Return [x, y] of the center of cell containing provided text 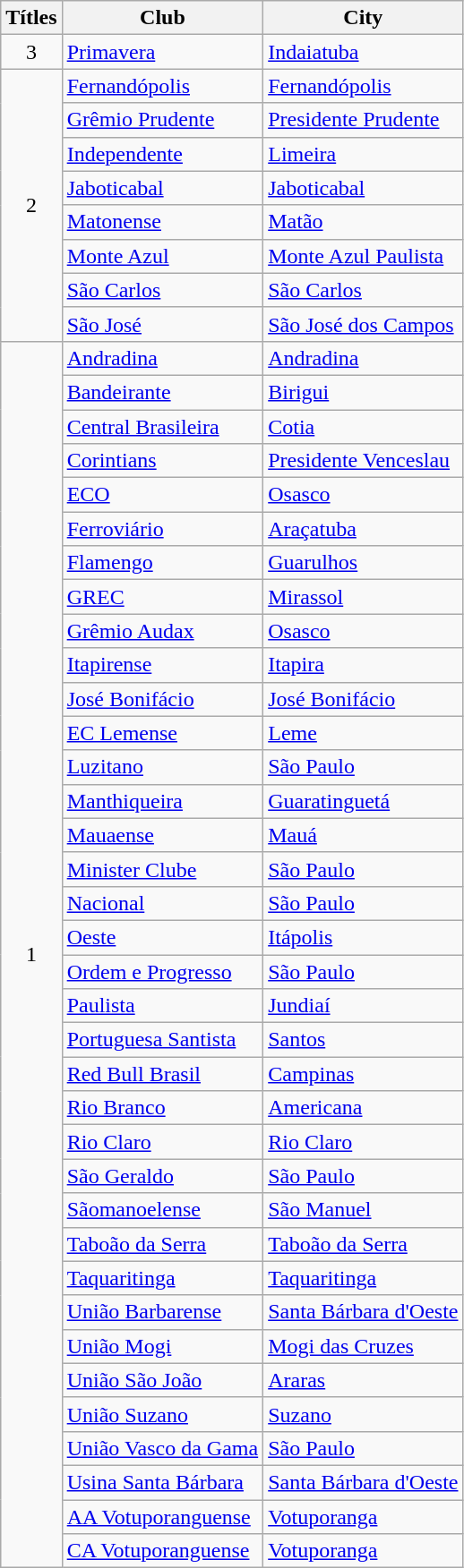
Monte Azul [163, 256]
2 [31, 205]
Central Brasileira [163, 427]
Presidente Venceslau [364, 461]
Manthiqueira [163, 801]
Minister Clube [163, 869]
ECO [163, 495]
União Barbarense [163, 1312]
Mauá [364, 835]
Birigui [364, 392]
Luzitano [163, 767]
Itápolis [364, 937]
Títles [31, 18]
Indaiatuba [364, 52]
Flamengo [163, 563]
Usina Santa Bárbara [163, 1482]
Grêmio Prudente [163, 120]
Araçatuba [364, 529]
Guaratinguetá [364, 801]
Grêmio Audax [163, 631]
Bandeirante [163, 392]
Guarulhos [364, 563]
Ferroviário [163, 529]
GREC [163, 597]
Monte Azul Paulista [364, 256]
Matonense [163, 222]
Mirassol [364, 597]
Independente [163, 154]
3 [31, 52]
Portuguesa Santista [163, 1040]
Paulista [163, 1006]
Leme [364, 733]
Mogi das Cruzes [364, 1346]
Sãomanoelense [163, 1210]
Itapira [364, 665]
União Suzano [163, 1414]
CA Votuporanguense [163, 1551]
1 [31, 954]
AA Votuporanguense [163, 1517]
City [364, 18]
Rio Branco [163, 1108]
São José [163, 324]
Presidente Prudente [364, 120]
Ordem e Progresso [163, 971]
Matão [364, 222]
EC Lemense [163, 733]
São Geraldo [163, 1176]
Cotia [364, 427]
Campinas [364, 1074]
Corintians [163, 461]
Primavera [163, 52]
União Vasco da Gama [163, 1448]
União Mogi [163, 1346]
Suzano [364, 1414]
São José dos Campos [364, 324]
Limeira [364, 154]
Club [163, 18]
Jundiaí [364, 1006]
São Manuel [364, 1210]
Nacional [163, 903]
Americana [364, 1108]
União São João [163, 1380]
Araras [364, 1380]
Oeste [163, 937]
Santos [364, 1040]
Itapirense [163, 665]
Mauaense [163, 835]
Red Bull Brasil [163, 1074]
